Find where the given text appears and provide that cell's center as (x, y) coordinate. 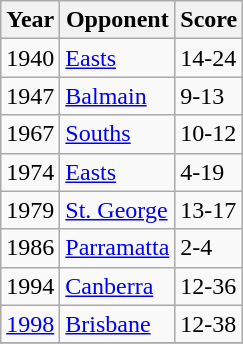
1940 (30, 58)
Brisbane (118, 324)
1947 (30, 96)
Souths (118, 134)
1974 (30, 172)
1998 (30, 324)
9-13 (209, 96)
1994 (30, 286)
4-19 (209, 172)
Canberra (118, 286)
Year (30, 20)
13-17 (209, 210)
12-38 (209, 324)
1967 (30, 134)
St. George (118, 210)
Score (209, 20)
2-4 (209, 248)
10-12 (209, 134)
1979 (30, 210)
12-36 (209, 286)
1986 (30, 248)
Opponent (118, 20)
Balmain (118, 96)
Parramatta (118, 248)
14-24 (209, 58)
